From the cell containing the given text, extract its center point as (x, y) coordinate. 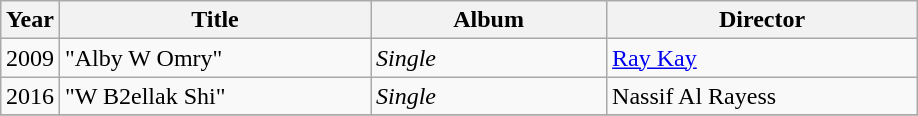
Ray Kay (762, 58)
Year (30, 20)
Album (488, 20)
"W B2ellak Shi" (214, 96)
2016 (30, 96)
"Alby W Omry" (214, 58)
Title (214, 20)
Nassif Al Rayess (762, 96)
2009 (30, 58)
Director (762, 20)
